Pinpoint the cell where the given text exists, returning its (X, Y) midpoint coordinate. 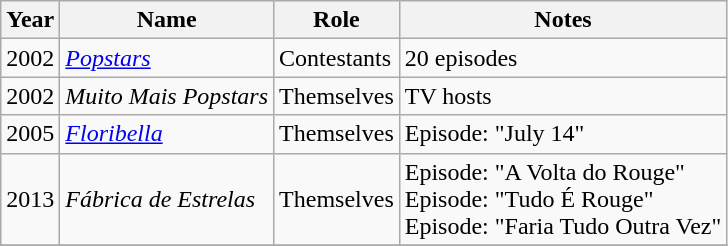
Fábrica de Estrelas (167, 199)
Notes (563, 20)
Role (337, 20)
2005 (30, 134)
Episode: "July 14" (563, 134)
Muito Mais Popstars (167, 96)
Year (30, 20)
Name (167, 20)
20 episodes (563, 58)
Episode: "A Volta do Rouge"Episode: "Tudo É Rouge"Episode: "Faria Tudo Outra Vez" (563, 199)
Contestants (337, 58)
TV hosts (563, 96)
2013 (30, 199)
Floribella (167, 134)
Popstars (167, 58)
